Find where the given text appears and provide that cell's center as [x, y] coordinate. 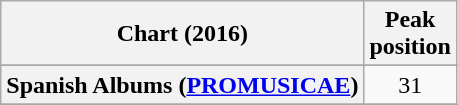
Chart (2016) [182, 34]
Spanish Albums (PROMUSICAE) [182, 85]
31 [410, 85]
Peak position [410, 34]
